For the text-containing cell, return its midpoint in [x, y] coordinate format. 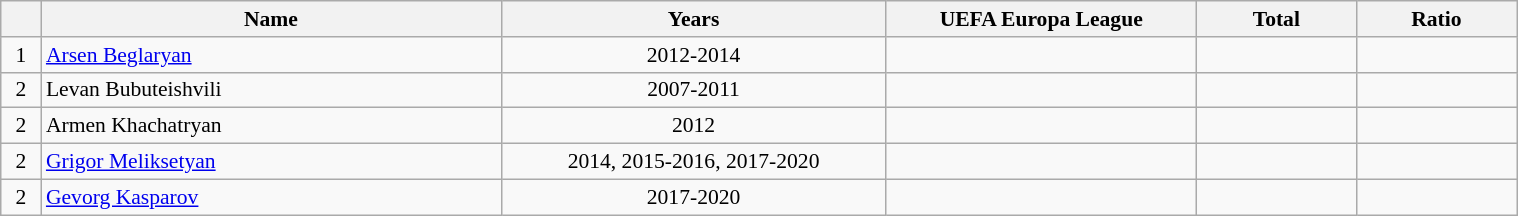
Levan Bubuteishvili [271, 90]
UEFA Europa League [1041, 19]
Armen Khachatryan [271, 126]
Years [694, 19]
2012 [694, 126]
Grigor Meliksetyan [271, 162]
Ratio [1436, 19]
2007-2011 [694, 90]
Gevorg Kasparov [271, 197]
2014, 2015-2016, 2017-2020 [694, 162]
Name [271, 19]
2012-2014 [694, 55]
Arsen Beglaryan [271, 55]
1 [21, 55]
Total [1276, 19]
2017-2020 [694, 197]
